Detect which cell encompasses the target text, then output its (X, Y) center coordinate. 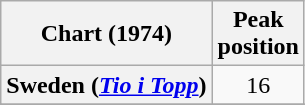
Sweden (Tio i Topp) (106, 85)
16 (258, 85)
Peak position (258, 34)
Chart (1974) (106, 34)
